Extract the (X, Y) coordinate from the center of the cell holding the provided text.  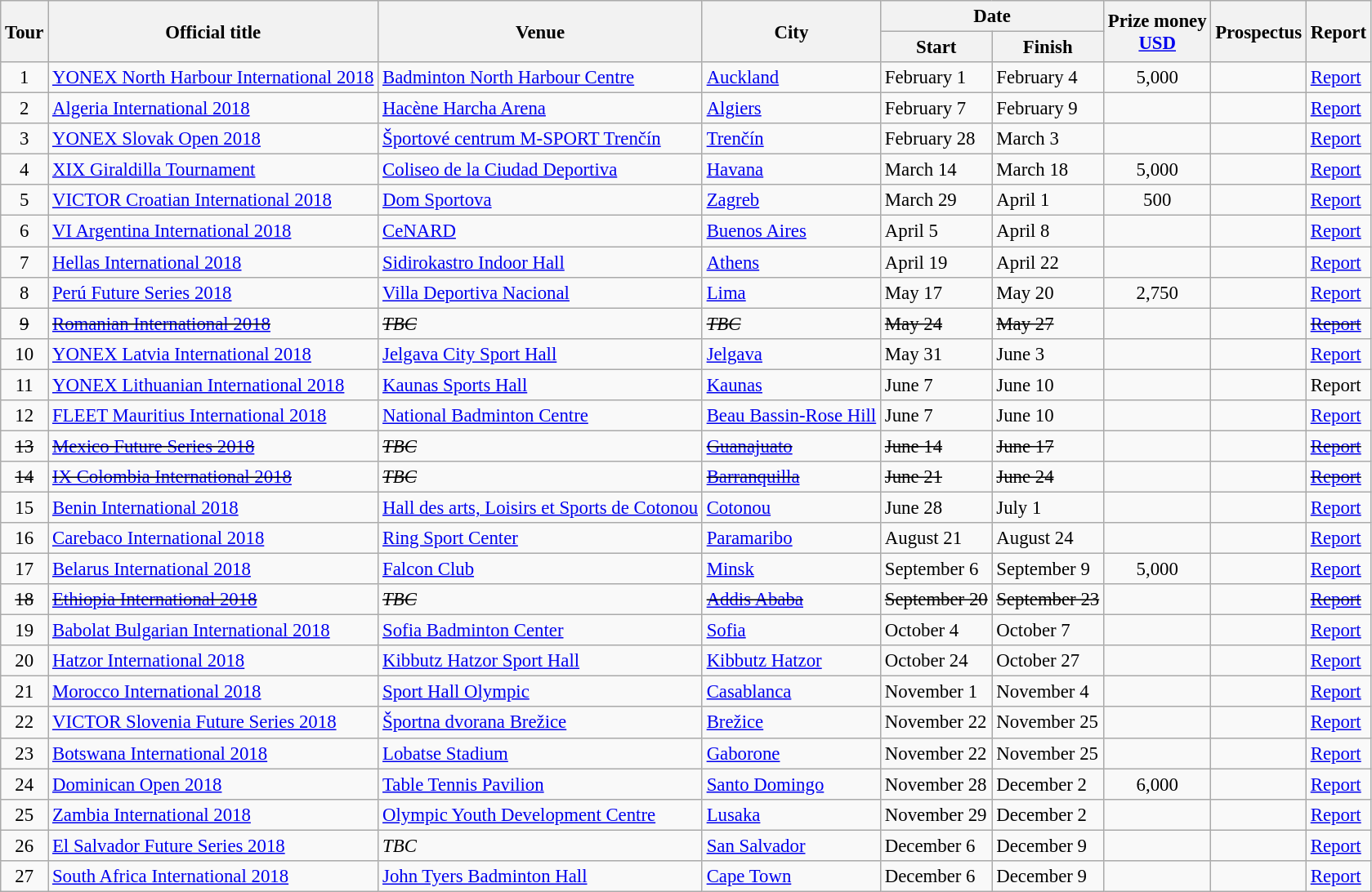
16 (25, 538)
Belarus International 2018 (213, 569)
June 17 (1048, 446)
October 24 (936, 661)
February 28 (936, 139)
Ethiopia International 2018 (213, 600)
VICTOR Croatian International 2018 (213, 200)
Venue (541, 31)
March 29 (936, 200)
May 31 (936, 354)
4 (25, 170)
Sofia Badminton Center (541, 631)
February 4 (1048, 78)
8 (25, 292)
Dom Sportova (541, 200)
Trenčín (791, 139)
Zambia International 2018 (213, 814)
February 1 (936, 78)
San Salvador (791, 845)
October 4 (936, 631)
July 1 (1048, 507)
Prospectus (1258, 31)
National Badminton Centre (541, 416)
June 21 (936, 477)
19 (25, 631)
Lobatse Stadium (541, 753)
September 6 (936, 569)
Table Tennis Pavilion (541, 784)
March 14 (936, 170)
2 (25, 109)
21 (25, 692)
YONEX Lithuanian International 2018 (213, 385)
September 20 (936, 600)
18 (25, 600)
Cotonou (791, 507)
June 24 (1048, 477)
Benin International 2018 (213, 507)
Minsk (791, 569)
February 7 (936, 109)
Kaunas (791, 385)
22 (25, 723)
Buenos Aires (791, 231)
25 (25, 814)
17 (25, 569)
October 27 (1048, 661)
Official title (213, 31)
Falcon Club (541, 569)
Sofia (791, 631)
August 21 (936, 538)
Auckland (791, 78)
March 3 (1048, 139)
November 29 (936, 814)
Lima (791, 292)
YONEX Latvia International 2018 (213, 354)
XIX Giraldilla Tournament (213, 170)
April 8 (1048, 231)
April 1 (1048, 200)
Tour (25, 31)
Prize money USD (1157, 31)
October 7 (1048, 631)
Kibbutz Hatzor (791, 661)
11 (25, 385)
Casablanca (791, 692)
Morocco International 2018 (213, 692)
Hellas International 2018 (213, 262)
November 28 (936, 784)
26 (25, 845)
September 9 (1048, 569)
Babolat Bulgarian International 2018 (213, 631)
Villa Deportiva Nacional (541, 292)
500 (1157, 200)
November 4 (1048, 692)
April 22 (1048, 262)
Olympic Youth Development Centre (541, 814)
Beau Bassin-Rose Hill (791, 416)
Barranquilla (791, 477)
FLEET Mauritius International 2018 (213, 416)
23 (25, 753)
Coliseo de la Ciudad Deportiva (541, 170)
Jelgava (791, 354)
Santo Domingo (791, 784)
Hatzor International 2018 (213, 661)
Botswana International 2018 (213, 753)
Brežice (791, 723)
May 20 (1048, 292)
Lusaka (791, 814)
7 (25, 262)
Dominican Open 2018 (213, 784)
20 (25, 661)
10 (25, 354)
Athens (791, 262)
5 (25, 200)
Zagreb (791, 200)
Carebaco International 2018 (213, 538)
15 (25, 507)
Športna dvorana Brežice (541, 723)
April 19 (936, 262)
City (791, 31)
May 24 (936, 323)
El Salvador Future Series 2018 (213, 845)
VICTOR Slovenia Future Series 2018 (213, 723)
Finish (1048, 47)
CeNARD (541, 231)
South Africa International 2018 (213, 876)
Gaborone (791, 753)
Ring Sport Center (541, 538)
Mexico Future Series 2018 (213, 446)
IX Colombia International 2018 (213, 477)
Športové centrum M-SPORT Trenčín (541, 139)
March 18 (1048, 170)
YONEX Slovak Open 2018 (213, 139)
Guanajuato (791, 446)
Badminton North Harbour Centre (541, 78)
September 23 (1048, 600)
3 (25, 139)
Cape Town (791, 876)
27 (25, 876)
Havana (791, 170)
24 (25, 784)
2,750 (1157, 292)
YONEX North Harbour International 2018 (213, 78)
Date (992, 16)
May 27 (1048, 323)
9 (25, 323)
June 14 (936, 446)
May 17 (936, 292)
13 (25, 446)
Paramaribo (791, 538)
June 28 (936, 507)
April 5 (936, 231)
John Tyers Badminton Hall (541, 876)
Kibbutz Hatzor Sport Hall (541, 661)
Addis Ababa (791, 600)
Jelgava City Sport Hall (541, 354)
6,000 (1157, 784)
Start (936, 47)
Sport Hall Olympic (541, 692)
February 9 (1048, 109)
Sidirokastro Indoor Hall (541, 262)
June 3 (1048, 354)
1 (25, 78)
Kaunas Sports Hall (541, 385)
VI Argentina International 2018 (213, 231)
6 (25, 231)
November 1 (936, 692)
Perú Future Series 2018 (213, 292)
Romanian International 2018 (213, 323)
August 24 (1048, 538)
Hacène Harcha Arena (541, 109)
Hall des arts, Loisirs et Sports de Cotonou (541, 507)
14 (25, 477)
12 (25, 416)
Algiers (791, 109)
Algeria International 2018 (213, 109)
